Identify which cell holds the provided text, then report its (x, y) central coordinate. 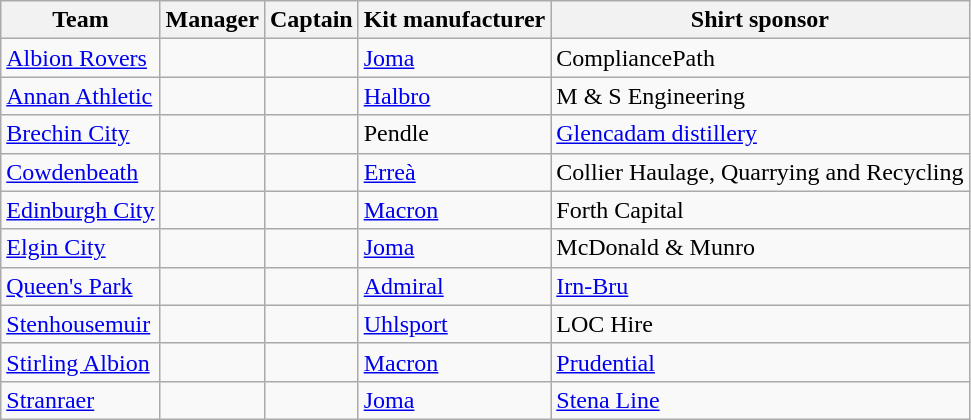
Cowdenbeath (80, 172)
Team (80, 20)
Queen's Park (80, 286)
Manager (212, 20)
Stranraer (80, 400)
Halbro (454, 96)
Elgin City (80, 248)
Stirling Albion (80, 362)
Shirt sponsor (760, 20)
Kit manufacturer (454, 20)
Prudential (760, 362)
Captain (311, 20)
Albion Rovers (80, 58)
Forth Capital (760, 210)
CompliancePath (760, 58)
Stena Line (760, 400)
Irn-Bru (760, 286)
Stenhousemuir (80, 324)
Brechin City (80, 134)
Collier Haulage, Quarrying and Recycling (760, 172)
Admiral (454, 286)
Erreà (454, 172)
Uhlsport (454, 324)
McDonald & Munro (760, 248)
Annan Athletic (80, 96)
Pendle (454, 134)
Edinburgh City (80, 210)
Glencadam distillery (760, 134)
LOC Hire (760, 324)
M & S Engineering (760, 96)
